Return the (X, Y) coordinate for the center point of the cell that contains the specified text.  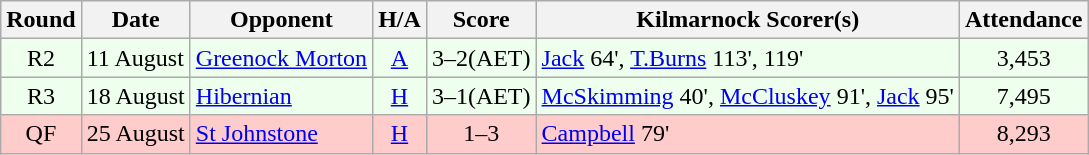
Greenock Morton (281, 58)
Opponent (281, 20)
QF (41, 134)
Jack 64', T.Burns 113', 119' (748, 58)
Date (136, 20)
H/A (400, 20)
25 August (136, 134)
R2 (41, 58)
11 August (136, 58)
Score (481, 20)
Attendance (1023, 20)
3–1(AET) (481, 96)
3,453 (1023, 58)
A (400, 58)
Campbell 79' (748, 134)
Kilmarnock Scorer(s) (748, 20)
3–2(AET) (481, 58)
8,293 (1023, 134)
R3 (41, 96)
St Johnstone (281, 134)
1–3 (481, 134)
18 August (136, 96)
Round (41, 20)
McSkimming 40', McCluskey 91', Jack 95' (748, 96)
7,495 (1023, 96)
Hibernian (281, 96)
